Scan for the cell matching the given text and deliver its (x, y) coordinate at center. 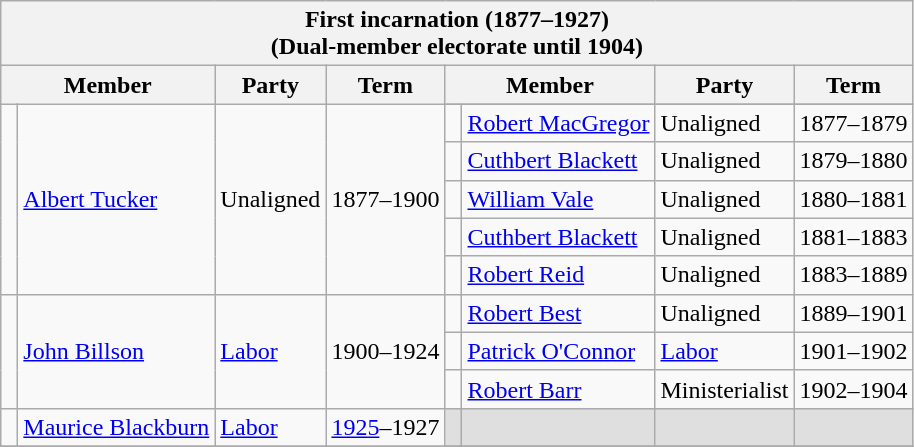
Robert Barr (558, 389)
Robert MacGregor (558, 123)
Robert Best (558, 313)
1880–1881 (854, 199)
1925–1927 (386, 427)
Albert Tucker (116, 199)
1879–1880 (854, 161)
1889–1901 (854, 313)
1901–1902 (854, 351)
John Billson (116, 351)
Robert Reid (558, 275)
First incarnation (1877–1927)(Dual-member electorate until 1904) (457, 34)
1881–1883 (854, 237)
1902–1904 (854, 389)
William Vale (558, 199)
Ministerialist (724, 389)
1877–1900 (386, 199)
1877–1879 (854, 123)
Patrick O'Connor (558, 351)
Maurice Blackburn (116, 427)
1900–1924 (386, 351)
1883–1889 (854, 275)
